Return the (x, y) coordinate for the center point of the cell that contains the specified text.  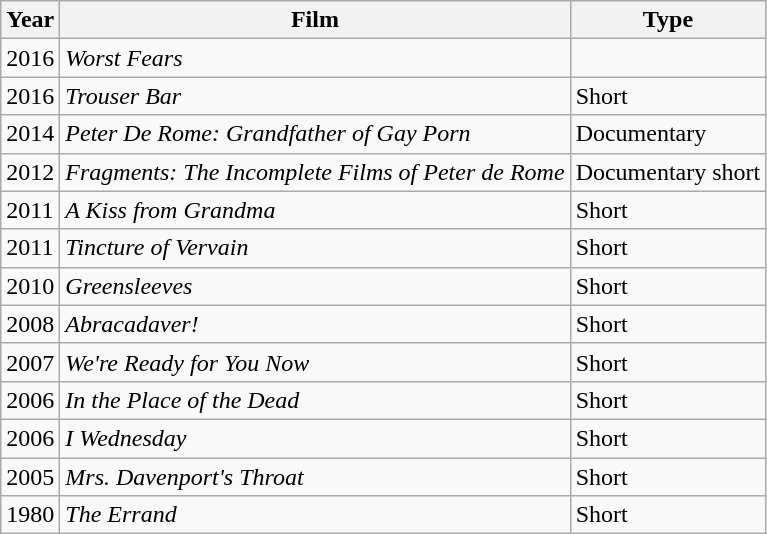
Fragments: The Incomplete Films of Peter de Rome (315, 172)
Documentary (668, 134)
2005 (30, 477)
Type (668, 20)
Worst Fears (315, 58)
2014 (30, 134)
In the Place of the Dead (315, 400)
The Errand (315, 515)
2008 (30, 324)
2007 (30, 362)
Documentary short (668, 172)
Year (30, 20)
2012 (30, 172)
2010 (30, 286)
Film (315, 20)
A Kiss from Grandma (315, 210)
We're Ready for You Now (315, 362)
Greensleeves (315, 286)
Trouser Bar (315, 96)
1980 (30, 515)
Tincture of Vervain (315, 248)
Mrs. Davenport's Throat (315, 477)
Abracadaver! (315, 324)
I Wednesday (315, 438)
Peter De Rome: Grandfather of Gay Porn (315, 134)
